Output the (x, y) coordinate of the center of the cell containing the given text.  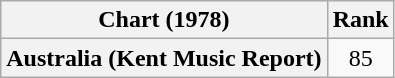
85 (360, 58)
Australia (Kent Music Report) (164, 58)
Rank (360, 20)
Chart (1978) (164, 20)
